Find where the given text appears and provide that cell's center as [x, y] coordinate. 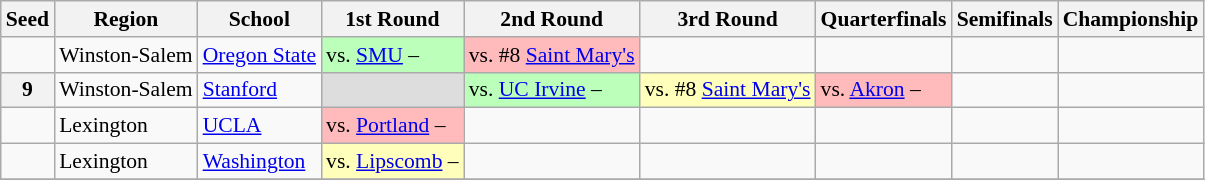
vs. Akron – [884, 90]
Quarterfinals [884, 19]
Semifinals [1005, 19]
Stanford [260, 90]
School [260, 19]
Seed [28, 19]
1st Round [392, 19]
Championship [1131, 19]
Region [126, 19]
2nd Round [552, 19]
Oregon State [260, 55]
vs. Portland – [392, 126]
UCLA [260, 126]
9 [28, 90]
3rd Round [728, 19]
vs. SMU – [392, 55]
vs. UC Irvine – [552, 90]
Washington [260, 162]
vs. Lipscomb – [392, 162]
